Return the [x, y] coordinate for the center point of the cell that contains the specified text.  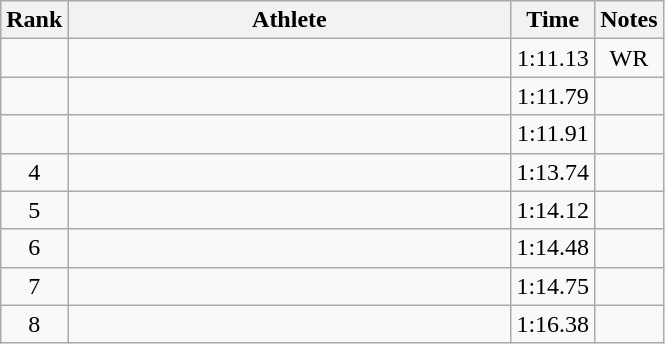
1:11.13 [553, 58]
WR [629, 58]
1:13.74 [553, 172]
Rank [34, 20]
1:14.48 [553, 248]
4 [34, 172]
1:11.79 [553, 96]
5 [34, 210]
1:16.38 [553, 324]
8 [34, 324]
Notes [629, 20]
1:11.91 [553, 134]
6 [34, 248]
Time [553, 20]
Athlete [290, 20]
1:14.12 [553, 210]
1:14.75 [553, 286]
7 [34, 286]
